Return [x, y] of the center of cell containing provided text 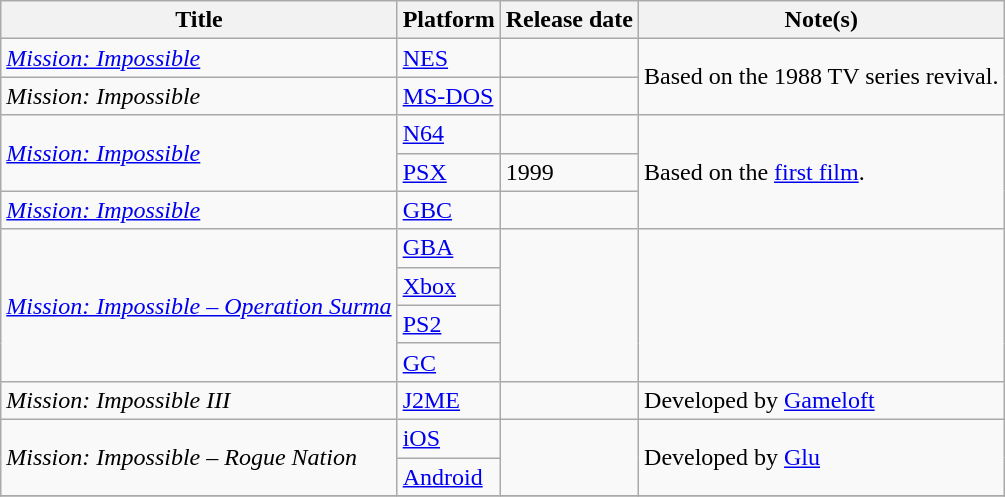
Mission: Impossible III [199, 400]
NES [448, 58]
PSX [448, 172]
Release date [569, 20]
1999 [569, 172]
Based on the 1988 TV series revival. [822, 77]
GC [448, 362]
Android [448, 477]
GBC [448, 210]
Title [199, 20]
Developed by Glu [822, 457]
Platform [448, 20]
iOS [448, 438]
GBA [448, 248]
Xbox [448, 286]
PS2 [448, 324]
Based on the first film. [822, 172]
Developed by Gameloft [822, 400]
Mission: Impossible – Rogue Nation [199, 457]
Note(s) [822, 20]
N64 [448, 134]
J2ME [448, 400]
Mission: Impossible – Operation Surma [199, 305]
MS-DOS [448, 96]
